Output the (X, Y) coordinate of the center of the cell containing the given text.  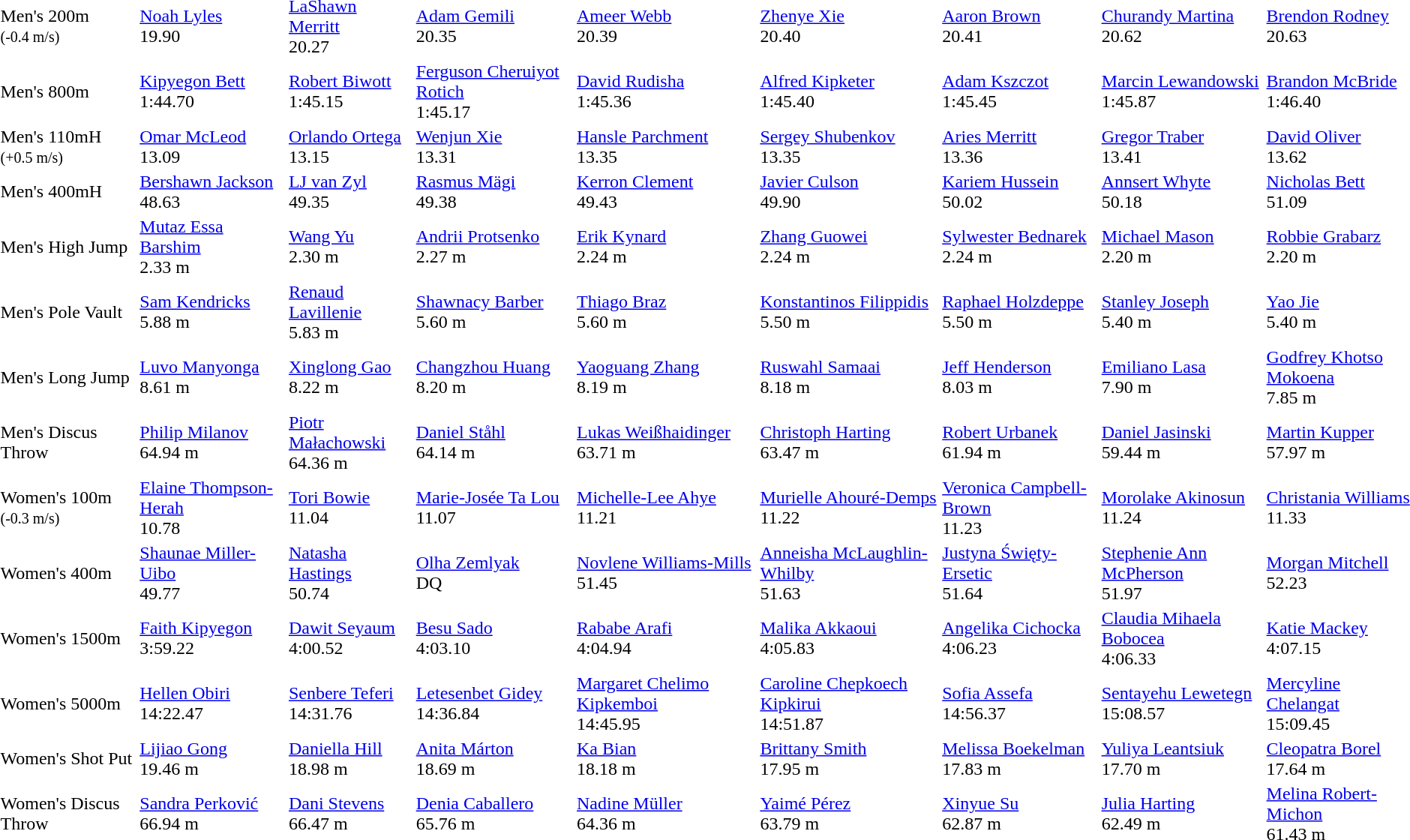
Letesenbet Gidey 14:36.84 (493, 703)
Erik Kynard 2.24 m (666, 247)
Stephenie Ann McPherson 51.97 (1182, 573)
Faith Kipyegon 3:59.22 (212, 638)
Ruswahl Samaai 8.18 m (849, 377)
Dawit Seyaum 4:00.52 (349, 638)
Mutaz Essa Barshim 2.33 m (212, 247)
Aries Merritt 13.36 (1020, 147)
Philip Milanov 64.94 m (212, 442)
Anita Márton 18.69 m (493, 759)
LJ van Zyl 49.35 (349, 192)
Tori Bowie 11.04 (349, 508)
Marcin Lewandowski 1:45.87 (1182, 91)
Novlene Williams-Mills 51.45 (666, 573)
Elaine Thompson-Herah 10.78 (212, 508)
Yuliya Leantsiuk 17.70 m (1182, 759)
Michael Mason 2.20 m (1182, 247)
Malika Akkaoui 4:05.83 (849, 638)
Piotr Małachowski 64.36 m (349, 442)
Hansle Parchment 13.35 (666, 147)
Kerron Clement 49.43 (666, 192)
Kariem Hussein 50.02 (1020, 192)
Melissa Boekelman 17.83 m (1020, 759)
Xinglong Gao 8.22 m (349, 377)
Daniella Hill 18.98 m (349, 759)
Javier Culson 49.90 (849, 192)
Daniel Jasinski 59.44 m (1182, 442)
Konstantinos Filippidis 5.50 m (849, 312)
Robert Urbanek 61.94 m (1020, 442)
Alfred Kipketer 1:45.40 (849, 91)
Jeff Henderson 8.03 m (1020, 377)
Sofia Assefa 14:56.37 (1020, 703)
Shaunae Miller-Uibo 49.77 (212, 573)
Marie-Josée Ta Lou 11.07 (493, 508)
Lijiao Gong 19.46 m (212, 759)
Sylwester Bednarek 2.24 m (1020, 247)
Zhang Guowei 2.24 m (849, 247)
Sergey Shubenkov 13.35 (849, 147)
Brittany Smith 17.95 m (849, 759)
Hellen Obiri 14:22.47 (212, 703)
Murielle Ahouré-Demps 11.22 (849, 508)
Adam Kszczot 1:45.45 (1020, 91)
Gregor Traber 13.41 (1182, 147)
Annsert Whyte 50.18 (1182, 192)
David Rudisha 1:45.36 (666, 91)
Stanley Joseph 5.40 m (1182, 312)
Senbere Teferi 14:31.76 (349, 703)
Andrii Protsenko 2.27 m (493, 247)
Anneisha McLaughlin-Whilby 51.63 (849, 573)
Claudia Mihaela Bobocea 4:06.33 (1182, 638)
Michelle-Lee Ahye 11.21 (666, 508)
Sentayehu Lewetegn 15:08.57 (1182, 703)
Morolake Akinosun 11.24 (1182, 508)
Omar McLeod 13.09 (212, 147)
Rababe Arafi 4:04.94 (666, 638)
Raphael Holzdeppe 5.50 m (1020, 312)
Sam Kendricks 5.88 m (212, 312)
Christoph Harting 63.47 m (849, 442)
Wang Yu 2.30 m (349, 247)
Kipyegon Bett 1:44.70 (212, 91)
Olha Zemlyak DQ (493, 573)
Rasmus Mägi 49.38 (493, 192)
Daniel Ståhl 64.14 m (493, 442)
Margaret Chelimo Kipkemboi 14:45.95 (666, 703)
Thiago Braz 5.60 m (666, 312)
Shawnacy Barber 5.60 m (493, 312)
Caroline Chepkoech Kipkirui 14:51.87 (849, 703)
Ferguson Cheruiyot Rotich 1:45.17 (493, 91)
Angelika Cichocka 4:06.23 (1020, 638)
Veronica Campbell-Brown 11.23 (1020, 508)
Renaud Lavillenie 5.83 m (349, 312)
Orlando Ortega 13.15 (349, 147)
Justyna Święty-Ersetic 51.64 (1020, 573)
Wenjun Xie 13.31 (493, 147)
Emiliano Lasa 7.90 m (1182, 377)
Robert Biwott 1:45.15 (349, 91)
Bershawn Jackson 48.63 (212, 192)
Natasha Hastings 50.74 (349, 573)
Besu Sado 4:03.10 (493, 638)
Changzhou Huang 8.20 m (493, 377)
Ka Bian 18.18 m (666, 759)
Lukas Weißhaidinger 63.71 m (666, 442)
Luvo Manyonga 8.61 m (212, 377)
Yaoguang Zhang 8.19 m (666, 377)
